For the text-containing cell, return its midpoint in (x, y) coordinate format. 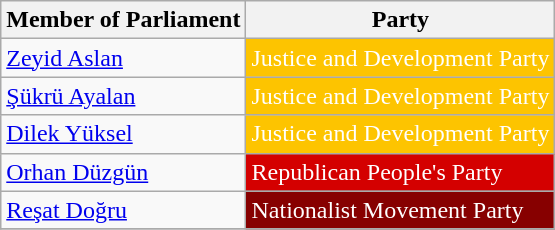
Reşat Doğru (124, 210)
Republican People's Party (400, 172)
Party (400, 20)
Zeyid Aslan (124, 58)
Nationalist Movement Party (400, 210)
Member of Parliament (124, 20)
Orhan Düzgün (124, 172)
Dilek Yüksel (124, 134)
Şükrü Ayalan (124, 96)
